Scan for the cell matching the given text and deliver its (X, Y) coordinate at center. 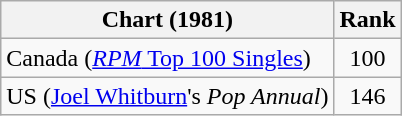
100 (368, 58)
US (Joel Whitburn's Pop Annual) (168, 96)
146 (368, 96)
Chart (1981) (168, 20)
Rank (368, 20)
Canada (RPM Top 100 Singles) (168, 58)
